Locate the cell with the specified text and output its [X, Y] center coordinate. 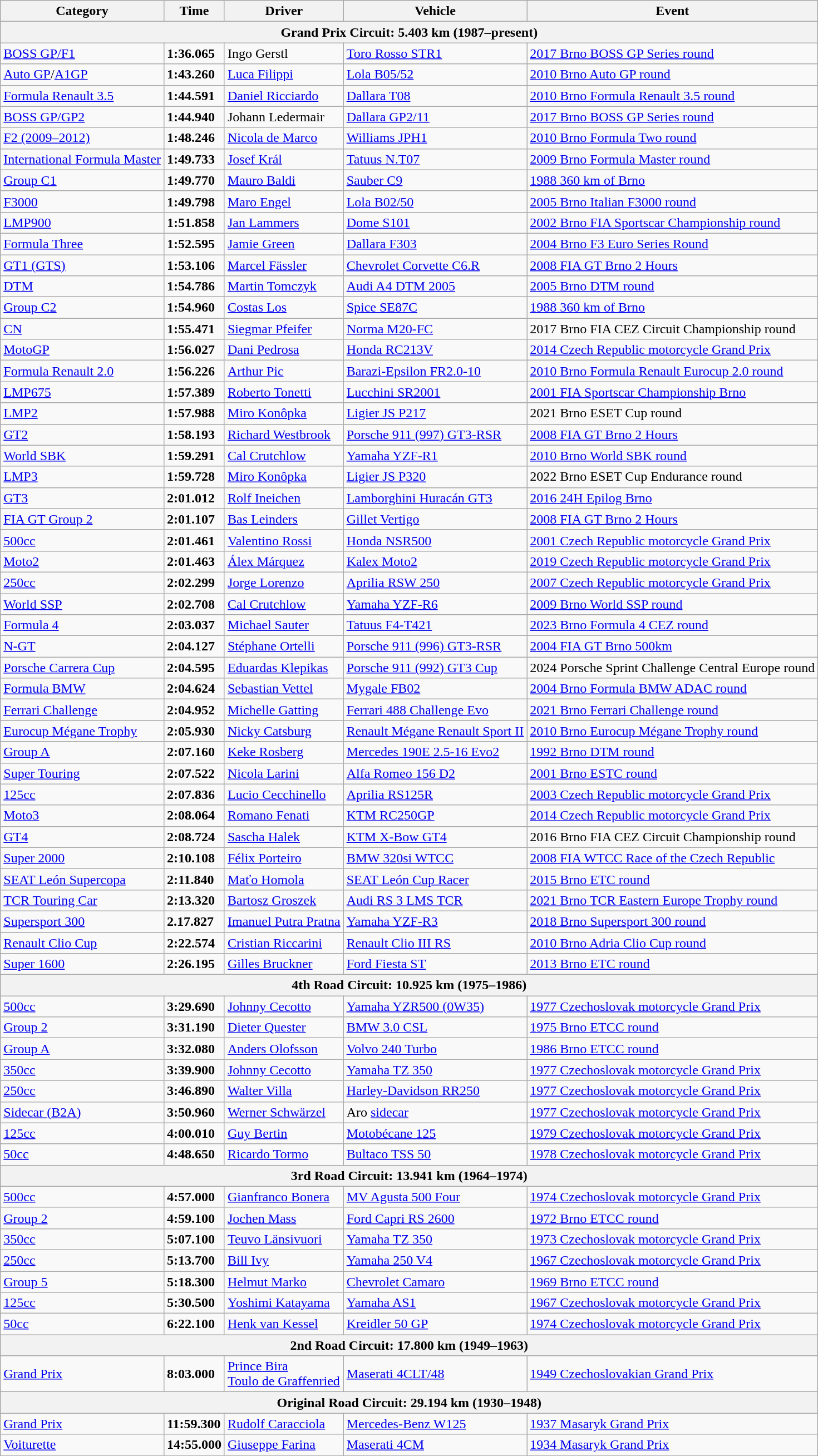
Dani Pedrosa [284, 350]
8:03.000 [194, 1374]
3:39.900 [194, 1070]
2:04.595 [194, 668]
2:04.624 [194, 689]
1:36.065 [194, 53]
4:48.650 [194, 1154]
Ligier JS P217 [435, 413]
Nicola Larini [284, 773]
3:50.960 [194, 1112]
1973 Czechoslovak motorcycle Grand Prix [672, 1239]
Roberto Tonetti [284, 392]
F3000 [82, 201]
Richard Westbrook [284, 435]
2009 Brno World SSP round [672, 604]
2:01.461 [194, 540]
Lamborghini Huracán GT3 [435, 498]
2004 FIA GT Brno 500km [672, 646]
1934 Masaryk Grand Prix [672, 1445]
2010 Brno World SBK round [672, 456]
Supersport 300 [82, 921]
Michelle Gatting [284, 710]
Kreidler 50 GP [435, 1324]
Lola B02/50 [435, 201]
LMP3 [82, 477]
5:13.700 [194, 1260]
GT1 (GTS) [82, 265]
Formula Renault 3.5 [82, 96]
FIA GT Group 2 [82, 519]
Johann Ledermair [284, 117]
Dallara F303 [435, 244]
Ligier JS P320 [435, 477]
1937 Masaryk Grand Prix [672, 1424]
Sascha Halek [284, 837]
Renault Clio Cup [82, 943]
2016 Brno FIA CEZ Circuit Championship round [672, 837]
Jan Lammers [284, 223]
2002 Brno FIA Sportscar Championship round [672, 223]
Formula 4 [82, 625]
2:02.299 [194, 583]
1:53.106 [194, 265]
4:59.100 [194, 1218]
Group 5 [82, 1281]
Yamaha 250 V4 [435, 1260]
6:22.100 [194, 1324]
Sebastian Vettel [284, 689]
Maťo Homola [284, 879]
KTM RC250GP [435, 816]
5:30.500 [194, 1303]
Tatuus N.T07 [435, 159]
Valentino Rossi [284, 540]
Jochen Mass [284, 1218]
2022 Brno ESET Cup Endurance round [672, 477]
2001 FIA Sportscar Championship Brno [672, 392]
1:49.798 [194, 201]
Cristian Riccarini [284, 943]
Formula BMW [82, 689]
11:59.300 [194, 1424]
Walter Villa [284, 1091]
BOSS GP/GP2 [82, 117]
4th Road Circuit: 10.925 km (1975–1986) [410, 985]
Daniel Ricciardo [284, 96]
2003 Czech Republic motorcycle Grand Prix [672, 794]
Teuvo Länsivuori [284, 1239]
2:01.107 [194, 519]
Super 1600 [82, 964]
Gianfranco Bonera [284, 1197]
Moto3 [82, 816]
Chevrolet Corvette C6.R [435, 265]
4:00.010 [194, 1133]
Audi A4 DTM 2005 [435, 287]
Spice SE87C [435, 308]
1972 Brno ETCC round [672, 1218]
2:26.195 [194, 964]
Félix Porteiro [284, 858]
LMP900 [82, 223]
4:57.000 [194, 1197]
2013 Brno ETC round [672, 964]
Ford Fiesta ST [435, 964]
N-GT [82, 646]
Tatuus F4-T421 [435, 625]
Josef Král [284, 159]
2:11.840 [194, 879]
3:31.190 [194, 1028]
2:10.108 [194, 858]
GT4 [82, 837]
Yamaha AS1 [435, 1303]
Siegmar Pfeifer [284, 329]
Gillet Vertigo [435, 519]
Dallara GP2/11 [435, 117]
Aprilia RS125R [435, 794]
Jamie Green [284, 244]
Mercedes 190E 2.5-16 Evo2 [435, 752]
1:54.960 [194, 308]
Auto GP/A1GP [82, 75]
2007 Czech Republic motorcycle Grand Prix [672, 583]
CN [82, 329]
Costas Los [284, 308]
2004 Brno F3 Euro Series Round [672, 244]
1:49.770 [194, 180]
MotoGP [82, 350]
2010 Brno Formula Renault 3.5 round [672, 96]
1949 Czechoslovakian Grand Prix [672, 1374]
Williams JPH1 [435, 138]
Rolf Ineichen [284, 498]
2019 Czech Republic motorcycle Grand Prix [672, 561]
Maserati 4CLT/48 [435, 1374]
Barazi-Epsilon FR2.0-10 [435, 371]
MV Agusta 500 Four [435, 1197]
Norma M20-FC [435, 329]
SEAT León Cup Racer [435, 879]
1992 Brno DTM round [672, 752]
Bartosz Groszek [284, 900]
1:52.595 [194, 244]
2:01.463 [194, 561]
1:49.733 [194, 159]
1:55.471 [194, 329]
Imanuel Putra Pratna [284, 921]
Maro Engel [284, 201]
Bas Leinders [284, 519]
Álex Márquez [284, 561]
2010 Brno Auto GP round [672, 75]
Formula Renault 2.0 [82, 371]
3:29.690 [194, 1006]
Giuseppe Farina [284, 1445]
2023 Brno Formula 4 CEZ round [672, 625]
1969 Brno ETCC round [672, 1281]
Formula Three [82, 244]
Michael Sauter [284, 625]
Lucio Cecchinello [284, 794]
1979 Czechoslovak motorcycle Grand Prix [672, 1133]
Aro sidecar [435, 1112]
Porsche 911 (997) GT3-RSR [435, 435]
2:04.952 [194, 710]
Jorge Lorenzo [284, 583]
Maserati 4CM [435, 1445]
3:46.890 [194, 1091]
Audi RS 3 LMS TCR [435, 900]
1:56.226 [194, 371]
14:55.000 [194, 1445]
Mauro Baldi [284, 180]
GT2 [82, 435]
2:05.930 [194, 731]
Arthur Pic [284, 371]
2:07.160 [194, 752]
BMW 320si WTCC [435, 858]
2018 Brno Supersport 300 round [672, 921]
2:13.320 [194, 900]
Rudolf Caracciola [284, 1424]
Dome S101 [435, 223]
Henk van Kessel [284, 1324]
2:03.037 [194, 625]
Toro Rosso STR1 [435, 53]
Prince BiraToulo de Graffenried [284, 1374]
2001 Czech Republic motorcycle Grand Prix [672, 540]
2016 24H Epilog Brno [672, 498]
1:57.389 [194, 392]
2:04.127 [194, 646]
1:58.193 [194, 435]
2nd Road Circuit: 17.800 km (1949–1963) [410, 1345]
Ferrari 488 Challenge Evo [435, 710]
2009 Brno Formula Master round [672, 159]
Ingo Gerstl [284, 53]
Sauber C9 [435, 180]
3rd Road Circuit: 13.941 km (1964–1974) [410, 1176]
Werner Schwärzel [284, 1112]
International Formula Master [82, 159]
2.17.827 [194, 921]
Guy Bertin [284, 1133]
Moto2 [82, 561]
Motobécane 125 [435, 1133]
2005 Brno Italian F3000 round [672, 201]
Lucchini SR2001 [435, 392]
Yamaha YZF-R6 [435, 604]
Ferrari Challenge [82, 710]
Porsche 911 (996) GT3-RSR [435, 646]
2:22.574 [194, 943]
Nicola de Marco [284, 138]
Voiturette [82, 1445]
2017 Brno FIA CEZ Circuit Championship round [672, 329]
1:54.786 [194, 287]
Aprilia RSW 250 [435, 583]
Bill Ivy [284, 1260]
2:08.724 [194, 837]
Honda NSR500 [435, 540]
2021 Brno ESET Cup round [672, 413]
Alfa Romeo 156 D2 [435, 773]
1:56.027 [194, 350]
2024 Porsche Sprint Challenge Central Europe round [672, 668]
Eurocup Mégane Trophy [82, 731]
Renault Clio III RS [435, 943]
Honda RC213V [435, 350]
1978 Czechoslovak motorcycle Grand Prix [672, 1154]
2:07.836 [194, 794]
Helmut Marko [284, 1281]
Grand Prix Circuit: 5.403 km (1987–present) [410, 32]
Volvo 240 Turbo [435, 1049]
2:02.708 [194, 604]
1:44.591 [194, 96]
Mercedes-Benz W125 [435, 1424]
Original Road Circuit: 29.194 km (1930–1948) [410, 1403]
Time [194, 11]
2:07.522 [194, 773]
DTM [82, 287]
Driver [284, 11]
2:08.064 [194, 816]
Dieter Quester [284, 1028]
2021 Brno Ferrari Challenge round [672, 710]
1:51.858 [194, 223]
LMP675 [82, 392]
World SBK [82, 456]
BOSS GP/F1 [82, 53]
1:44.940 [194, 117]
World SSP [82, 604]
2010 Brno Formula Two round [672, 138]
BMW 3.0 CSL [435, 1028]
Super Touring [82, 773]
2005 Brno DTM round [672, 287]
2:01.012 [194, 498]
Martin Tomczyk [284, 287]
2008 FIA WTCC Race of the Czech Republic [672, 858]
Group C2 [82, 308]
1:59.728 [194, 477]
Harley-Davidson RR250 [435, 1091]
Mygale FB02 [435, 689]
TCR Touring Car [82, 900]
2010 Brno Adria Clio Cup round [672, 943]
Renault Mégane Renault Sport II [435, 731]
SEAT León Supercopa [82, 879]
Eduardas Klepikas [284, 668]
Nicky Catsburg [284, 731]
5:07.100 [194, 1239]
1986 Brno ETCC round [672, 1049]
Romano Fenati [284, 816]
GT3 [82, 498]
Chevrolet Camaro [435, 1281]
Yamaha YZF-R3 [435, 921]
Stéphane Ortelli [284, 646]
KTM X-Bow GT4 [435, 837]
Ricardo Tormo [284, 1154]
3:32.080 [194, 1049]
Luca Filippi [284, 75]
Yamaha YZF-R1 [435, 456]
Lola B05/52 [435, 75]
Porsche Carrera Cup [82, 668]
1:48.246 [194, 138]
Dallara T08 [435, 96]
Marcel Fässler [284, 265]
F2 (2009–2012) [82, 138]
Ford Capri RS 2600 [435, 1218]
2010 Brno Formula Renault Eurocup 2.0 round [672, 371]
2010 Brno Eurocup Mégane Trophy round [672, 731]
5:18.300 [194, 1281]
2015 Brno ETC round [672, 879]
LMP2 [82, 413]
Bultaco TSS 50 [435, 1154]
Gilles Bruckner [284, 964]
1:57.988 [194, 413]
Porsche 911 (992) GT3 Cup [435, 668]
Anders Olofsson [284, 1049]
1:43.260 [194, 75]
Yamaha YZR500 (0W35) [435, 1006]
1:59.291 [194, 456]
Category [82, 11]
2004 Brno Formula BMW ADAC round [672, 689]
Vehicle [435, 11]
Group C1 [82, 180]
Event [672, 11]
2001 Brno ESTC round [672, 773]
Keke Rosberg [284, 752]
2021 Brno TCR Eastern Europe Trophy round [672, 900]
Sidecar (B2A) [82, 1112]
1975 Brno ETCC round [672, 1028]
Kalex Moto2 [435, 561]
Super 2000 [82, 858]
Yoshimi Katayama [284, 1303]
